Capture the cell that displays the provided text and extract its [X, Y] central coordinate. 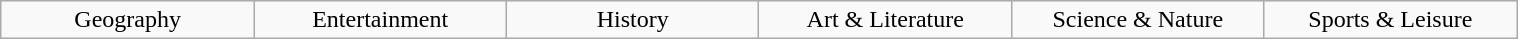
Entertainment [380, 20]
Sports & Leisure [1390, 20]
Geography [128, 20]
Science & Nature [1138, 20]
History [632, 20]
Art & Literature [886, 20]
